Find where the given text appears and provide that cell's center as [X, Y] coordinate. 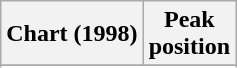
Chart (1998) [72, 34]
Peakposition [189, 34]
